Pinpoint the cell where the given text exists, returning its (X, Y) midpoint coordinate. 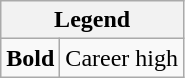
Career high (122, 58)
Bold (30, 58)
Legend (92, 20)
